Return the (x, y) coordinate for the center point of the cell that contains the specified text.  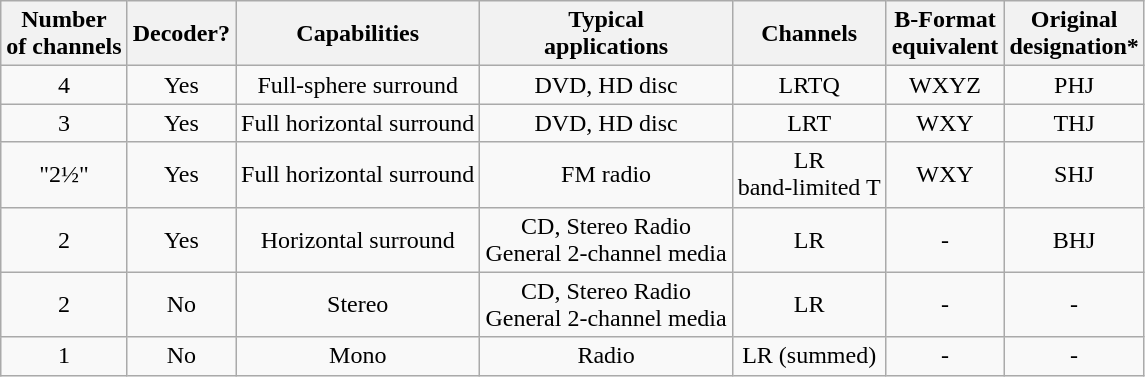
4 (64, 85)
LR (summed) (809, 356)
LRT (809, 123)
Capabilities (358, 34)
THJ (1074, 123)
"2½" (64, 174)
BHJ (1074, 240)
Originaldesignation* (1074, 34)
Channels (809, 34)
PHJ (1074, 85)
1 (64, 356)
FM radio (606, 174)
SHJ (1074, 174)
Typicalapplications (606, 34)
Horizontal surround (358, 240)
WXYZ (945, 85)
3 (64, 123)
Numberof channels (64, 34)
Mono (358, 356)
Full-sphere surround (358, 85)
Decoder? (181, 34)
LRband-limited T (809, 174)
Stereo (358, 304)
B-Formatequivalent (945, 34)
Radio (606, 356)
LRTQ (809, 85)
